Pinpoint the cell where the given text exists, returning its (x, y) midpoint coordinate. 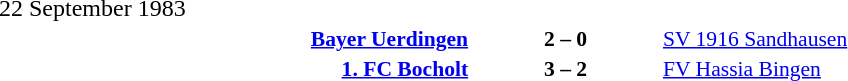
2 – 0 (566, 38)
